Return the [X, Y] coordinate for the center point of the cell that contains the specified text.  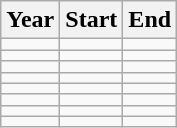
Year [30, 20]
Start [92, 20]
End [150, 20]
